Find where the given text appears and provide that cell's center as [X, Y] coordinate. 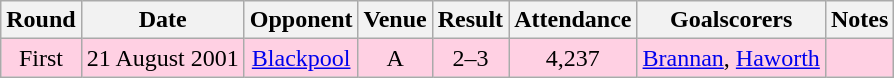
Venue [395, 20]
Opponent [301, 20]
Date [162, 20]
21 August 2001 [162, 58]
Brannan, Haworth [731, 58]
Notes [859, 20]
Blackpool [301, 58]
Goalscorers [731, 20]
Round [41, 20]
4,237 [573, 58]
First [41, 58]
2–3 [470, 58]
A [395, 58]
Result [470, 20]
Attendance [573, 20]
